Detect which cell encompasses the target text, then output its [x, y] center coordinate. 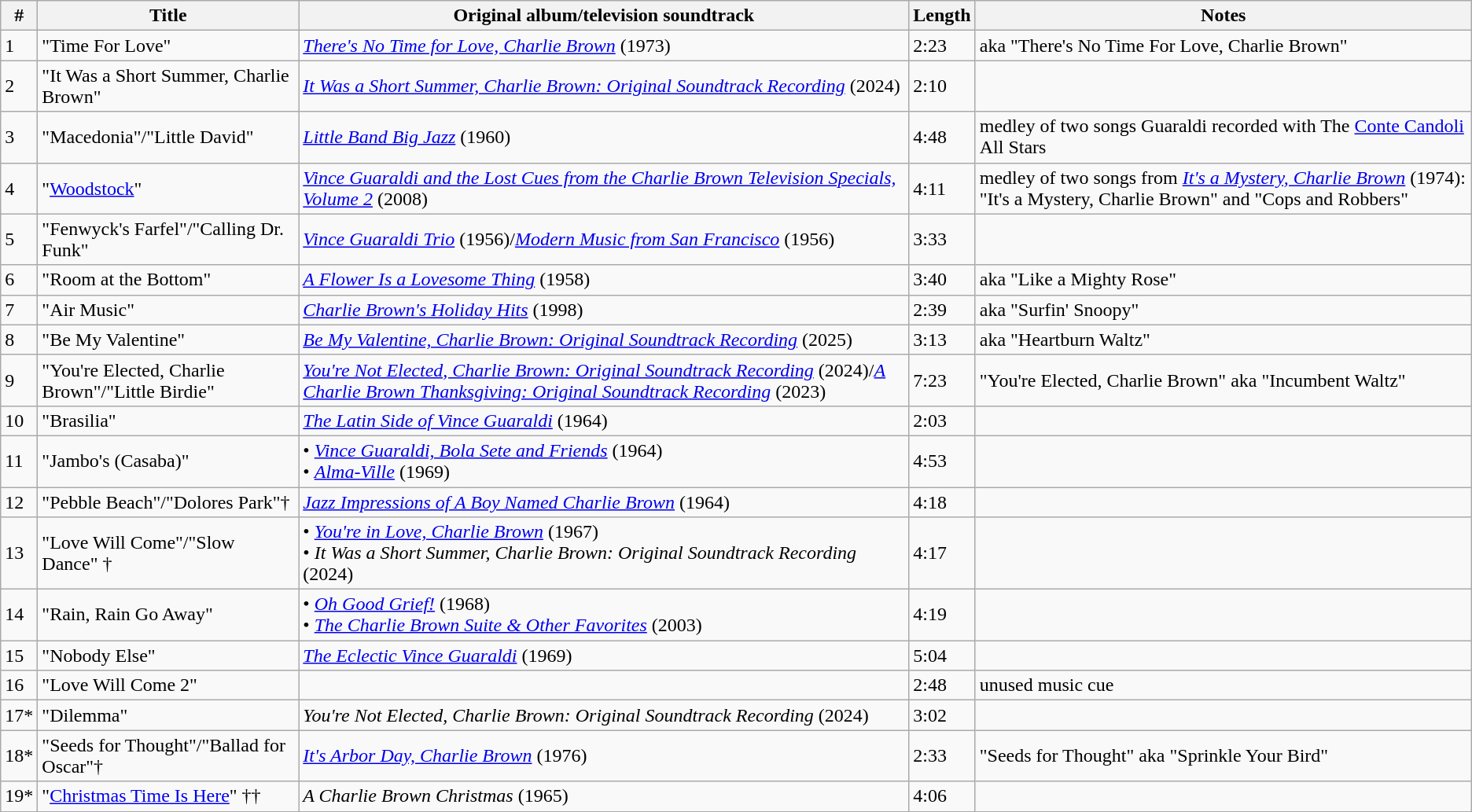
A Charlie Brown Christmas (1965) [604, 796]
• Vince Guaraldi, Bola Sete and Friends (1964)• Alma-Ville (1969) [604, 461]
Be My Valentine, Charlie Brown: Original Soundtrack Recording (2025) [604, 340]
"Christmas Time Is Here" †† [168, 796]
4:17 [942, 553]
"Be My Valentine" [168, 340]
You're Not Elected, Charlie Brown: Original Soundtrack Recording (2024)/A Charlie Brown Thanksgiving: Original Soundtrack Recording (2023) [604, 380]
You're Not Elected, Charlie Brown: Original Soundtrack Recording (2024) [604, 715]
5 [19, 239]
6 [19, 280]
Little Band Big Jazz (1960) [604, 137]
10 [19, 421]
Title [168, 16]
There's No Time for Love, Charlie Brown (1973) [604, 46]
Vince Guaraldi and the Lost Cues from the Charlie Brown Television Specials, Volume 2 (2008) [604, 189]
"Nobody Else" [168, 656]
"It Was a Short Summer, Charlie Brown" [168, 86]
9 [19, 380]
medley of two songs Guaraldi recorded with The Conte Candoli All Stars [1224, 137]
2:03 [942, 421]
19* [19, 796]
13 [19, 553]
17* [19, 715]
4:11 [942, 189]
The Eclectic Vince Guaraldi (1969) [604, 656]
"Love Will Come 2" [168, 685]
It's Arbor Day, Charlie Brown (1976) [604, 756]
7 [19, 310]
2:33 [942, 756]
2:23 [942, 46]
4:53 [942, 461]
"Rain, Rain Go Away" [168, 615]
4:19 [942, 615]
Jazz Impressions of A Boy Named Charlie Brown (1964) [604, 502]
"Pebble Beach"/"Dolores Park"† [168, 502]
Notes [1224, 16]
"You're Elected, Charlie Brown"/"Little Birdie" [168, 380]
4:06 [942, 796]
# [19, 16]
4 [19, 189]
"Fenwyck's Farfel"/"Calling Dr. Funk" [168, 239]
2:39 [942, 310]
aka "Surfin' Snoopy" [1224, 310]
Charlie Brown's Holiday Hits (1998) [604, 310]
12 [19, 502]
16 [19, 685]
3 [19, 137]
8 [19, 340]
"Room at the Bottom" [168, 280]
"Love Will Come"/"Slow Dance" † [168, 553]
3:40 [942, 280]
• Oh Good Grief! (1968)• The Charlie Brown Suite & Other Favorites (2003) [604, 615]
"Time For Love" [168, 46]
"Dilemma" [168, 715]
4:48 [942, 137]
1 [19, 46]
Original album/television soundtrack [604, 16]
Vince Guaraldi Trio (1956)/Modern Music from San Francisco (1956) [604, 239]
11 [19, 461]
• You're in Love, Charlie Brown (1967)• It Was a Short Summer, Charlie Brown: Original Soundtrack Recording (2024) [604, 553]
18* [19, 756]
3:13 [942, 340]
"Jambo's (Casaba)" [168, 461]
A Flower Is a Lovesome Thing (1958) [604, 280]
3:33 [942, 239]
5:04 [942, 656]
unused music cue [1224, 685]
It Was a Short Summer, Charlie Brown: Original Soundtrack Recording (2024) [604, 86]
"Seeds for Thought"/"Ballad for Oscar"† [168, 756]
"Air Music" [168, 310]
The Latin Side of Vince Guaraldi (1964) [604, 421]
medley of two songs from It's a Mystery, Charlie Brown (1974): "It's a Mystery, Charlie Brown" and "Cops and Robbers" [1224, 189]
"Woodstock" [168, 189]
3:02 [942, 715]
"Brasilia" [168, 421]
Length [942, 16]
14 [19, 615]
4:18 [942, 502]
15 [19, 656]
2 [19, 86]
2:48 [942, 685]
7:23 [942, 380]
aka "There's No Time For Love, Charlie Brown" [1224, 46]
2:10 [942, 86]
aka "Like a Mighty Rose" [1224, 280]
"You're Elected, Charlie Brown" aka "Incumbent Waltz" [1224, 380]
"Seeds for Thought" aka "Sprinkle Your Bird" [1224, 756]
"Macedonia"/"Little David" [168, 137]
aka "Heartburn Waltz" [1224, 340]
